Identify which cell holds the provided text, then report its (X, Y) central coordinate. 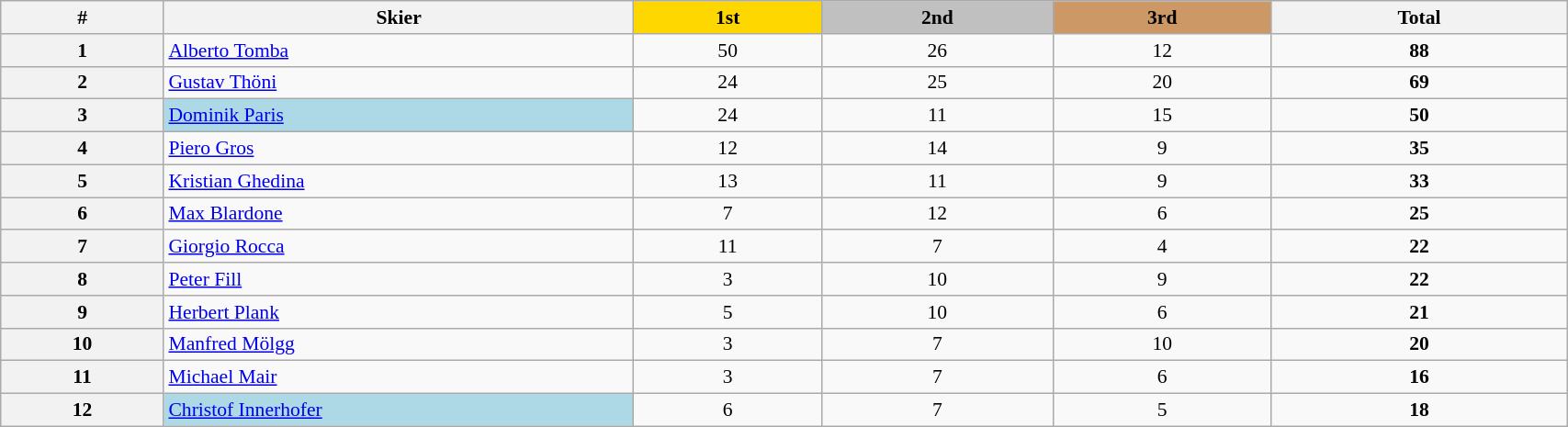
Peter Fill (399, 279)
Dominik Paris (399, 116)
14 (937, 149)
33 (1418, 181)
26 (937, 51)
16 (1418, 377)
Michael Mair (399, 377)
# (83, 17)
18 (1418, 410)
69 (1418, 83)
Manfred Mölgg (399, 344)
88 (1418, 51)
Giorgio Rocca (399, 247)
1st (728, 17)
2 (83, 83)
Skier (399, 17)
3rd (1162, 17)
Total (1418, 17)
Kristian Ghedina (399, 181)
15 (1162, 116)
Herbert Plank (399, 312)
21 (1418, 312)
Christof Innerhofer (399, 410)
35 (1418, 149)
Piero Gros (399, 149)
1 (83, 51)
Max Blardone (399, 214)
Gustav Thöni (399, 83)
8 (83, 279)
13 (728, 181)
Alberto Tomba (399, 51)
2nd (937, 17)
